Extract the [X, Y] coordinate from the center of the cell holding the provided text.  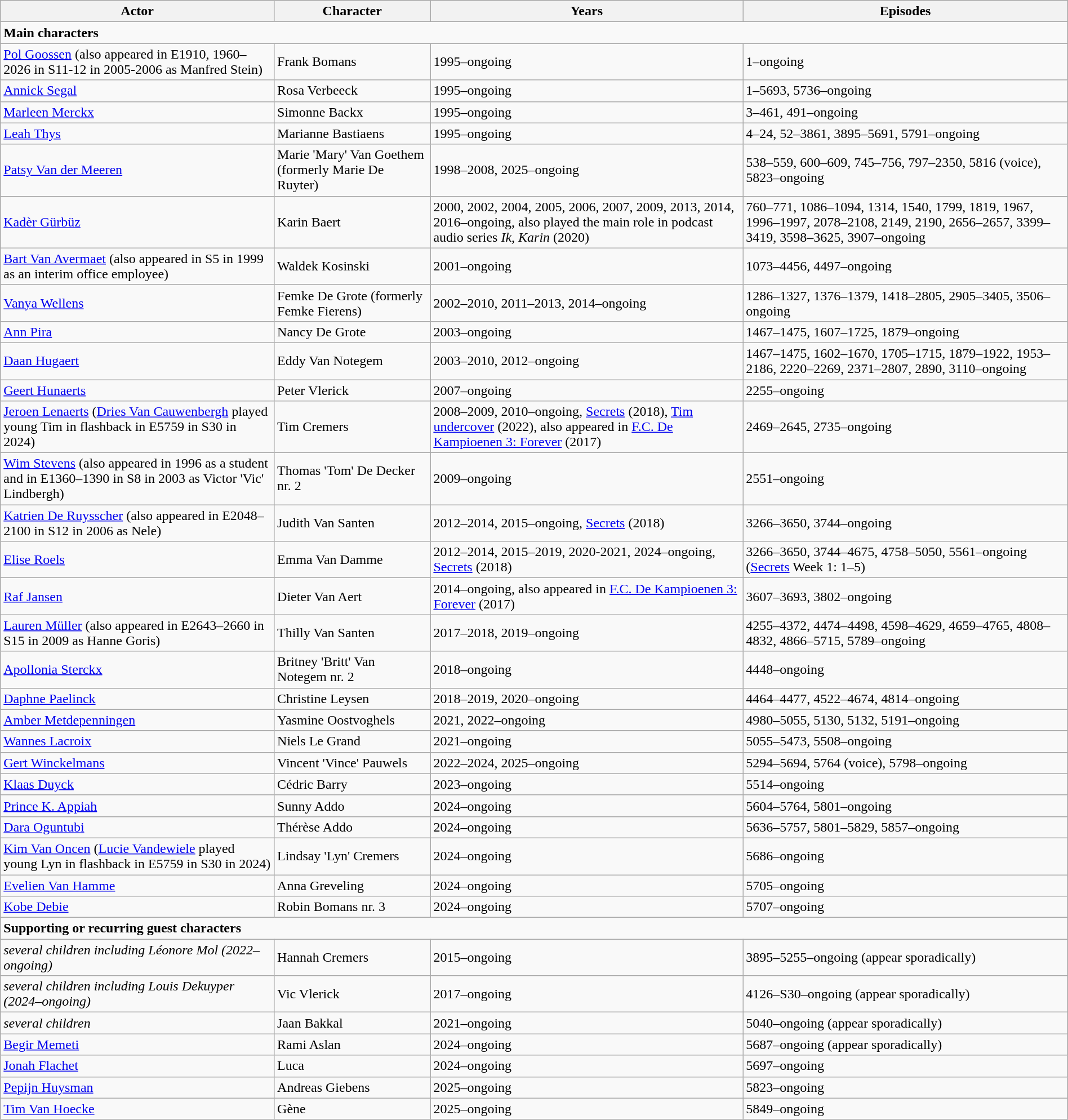
Jonah Flachet [137, 1066]
Emma Van Damme [353, 560]
2007–ongoing [587, 390]
2018–ongoing [587, 669]
5055–5473, 5508–ongoing [905, 741]
2012–2014, 2015–2019, 2020-2021, 2024–ongoing, Secrets (2018) [587, 560]
Thilly Van Santen [353, 633]
2000, 2002, 2004, 2005, 2006, 2007, 2009, 2013, 2014, 2016–ongoing, also played the main role in podcast audio series Ik, Karin (2020) [587, 222]
Leah Thys [137, 134]
4448–ongoing [905, 669]
Karin Baert [353, 222]
1467–1475, 1607–1725, 1879–ongoing [905, 332]
several children including Léonore Mol (2022–ongoing) [137, 958]
Eddy Van Notegem [353, 361]
several children [137, 1023]
Thérèse Addo [353, 827]
1–5693, 5736–ongoing [905, 91]
Tim Van Hoecke [137, 1109]
Hannah Cremers [353, 958]
2022–2024, 2025–ongoing [587, 763]
2023–ongoing [587, 784]
Patsy Van der Meeren [137, 170]
2002–2010, 2011–2013, 2014–ongoing [587, 303]
4–24, 52–3861, 3895–5691, 5791–ongoing [905, 134]
5849–ongoing [905, 1109]
Raf Jansen [137, 596]
2255–ongoing [905, 390]
3895–5255–ongoing (appear sporadically) [905, 958]
Lauren Müller (also appeared in E2643–2660 in S15 in 2009 as Hanne Goris) [137, 633]
4980–5055, 5130, 5132, 5191–ongoing [905, 720]
Peter Vlerick [353, 390]
Marie 'Mary' Van Goethem (formerly Marie De Ruyter) [353, 170]
Kobe Debie [137, 907]
Marleen Merckx [137, 112]
Marianne Bastiaens [353, 134]
Supporting or recurring guest characters [534, 928]
3607–3693, 3802–ongoing [905, 596]
5686–ongoing [905, 856]
2015–ongoing [587, 958]
2003–2010, 2012–ongoing [587, 361]
Lindsay 'Lyn' Cremers [353, 856]
Tim Cremers [353, 427]
Jeroen Lenaerts (Dries Van Cauwenbergh played young Tim in flashback in E5759 in S30 in 2024) [137, 427]
5604–5764, 5801–ongoing [905, 806]
5823–ongoing [905, 1087]
Pol Goossen (also appeared in E1910, 1960–2026 in S11-12 in 2005-2006 as Manfred Stein) [137, 62]
Anna Greveling [353, 885]
5040–ongoing (appear sporadically) [905, 1023]
5514–ongoing [905, 784]
1073–4456, 4497–ongoing [905, 266]
5636–5757, 5801–5829, 5857–ongoing [905, 827]
3266–3650, 3744–4675, 4758–5050, 5561–ongoing (Secrets Week 1: 1–5) [905, 560]
Vic Vlerick [353, 994]
Kim Van Oncen (Lucie Vandewiele played young Lyn in flashback in E5759 in S30 in 2024) [137, 856]
Elise Roels [137, 560]
Christine Leysen [353, 699]
Katrien De Ruysscher (also appeared in E2048–2100 in S12 in 2006 as Nele) [137, 523]
5705–ongoing [905, 885]
2012–2014, 2015–ongoing, Secrets (2018) [587, 523]
Simonne Backx [353, 112]
1286–1327, 1376–1379, 1418–2805, 2905–3405, 3506–ongoing [905, 303]
Dieter Van Aert [353, 596]
Begir Memeti [137, 1045]
Nancy De Grote [353, 332]
Vanya Wellens [137, 303]
Years [587, 11]
Waldek Kosinski [353, 266]
760–771, 1086–1094, 1314, 1540, 1799, 1819, 1967, 1996–1997, 2078–2108, 2149, 2190, 2656–2657, 3399–3419, 3598–3625, 3907–ongoing [905, 222]
538–559, 600–609, 745–756, 797–2350, 5816 (voice), 5823–ongoing [905, 170]
Sunny Addo [353, 806]
Evelien Van Hamme [137, 885]
2008–2009, 2010–ongoing, Secrets (2018), Tim undercover (2022), also appeared in F.C. De Kampioenen 3: Forever (2017) [587, 427]
Klaas Duyck [137, 784]
Character [353, 11]
Britney 'Britt' Van Notegem nr. 2 [353, 669]
Gert Winckelmans [137, 763]
Vincent 'Vince' Pauwels [353, 763]
1467–1475, 1602–1670, 1705–1715, 1879–1922, 1953–2186, 2220–2269, 2371–2807, 2890, 3110–ongoing [905, 361]
4126–S30–ongoing (appear sporadically) [905, 994]
Amber Metdepenningen [137, 720]
Wannes Lacroix [137, 741]
2017–ongoing [587, 994]
Geert Hunaerts [137, 390]
3–461, 491–ongoing [905, 112]
Femke De Grote (formerly Femke Fierens) [353, 303]
Episodes [905, 11]
Daphne Paelinck [137, 699]
Main characters [534, 33]
1–ongoing [905, 62]
Kadèr Gürbüz [137, 222]
Gène [353, 1109]
Yasmine Oostvoghels [353, 720]
4464–4477, 4522–4674, 4814–ongoing [905, 699]
1998–2008, 2025–ongoing [587, 170]
2469–2645, 2735–ongoing [905, 427]
Jaan Bakkal [353, 1023]
4255–4372, 4474–4498, 4598–4629, 4659–4765, 4808–4832, 4866–5715, 5789–ongoing [905, 633]
2014–ongoing, also appeared in F.C. De Kampioenen 3: Forever (2017) [587, 596]
Rami Aslan [353, 1045]
Niels Le Grand [353, 741]
Judith Van Santen [353, 523]
2001–ongoing [587, 266]
2021, 2022–ongoing [587, 720]
Cédric Barry [353, 784]
Actor [137, 11]
2018–2019, 2020–ongoing [587, 699]
2551–ongoing [905, 479]
Robin Bomans nr. 3 [353, 907]
several children including Louis Dekuyper (2024–ongoing) [137, 994]
Prince K. Appiah [137, 806]
Rosa Verbeeck [353, 91]
Ann Pira [137, 332]
3266–3650, 3744–ongoing [905, 523]
Bart Van Avermaet (also appeared in S5 in 1999 as an interim office employee) [137, 266]
Luca [353, 1066]
Daan Hugaert [137, 361]
Wim Stevens (also appeared in 1996 as a student and in E1360–1390 in S8 in 2003 as Victor 'Vic' Lindbergh) [137, 479]
2003–ongoing [587, 332]
Thomas 'Tom' De Decker nr. 2 [353, 479]
5697–ongoing [905, 1066]
Apollonia Sterckx [137, 669]
2009–ongoing [587, 479]
5707–ongoing [905, 907]
Dara Oguntubi [137, 827]
Frank Bomans [353, 62]
2017–2018, 2019–ongoing [587, 633]
Pepijn Huysman [137, 1087]
5294–5694, 5764 (voice), 5798–ongoing [905, 763]
Annick Segal [137, 91]
Andreas Giebens [353, 1087]
5687–ongoing (appear sporadically) [905, 1045]
